Search for the cell housing the specified text and yield its (x, y) center coordinate. 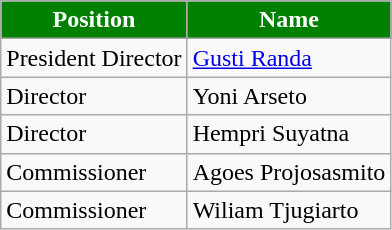
President Director (94, 58)
Name (289, 20)
Hempri Suyatna (289, 134)
Agoes Projosasmito (289, 172)
Position (94, 20)
Yoni Arseto (289, 96)
Wiliam Tjugiarto (289, 210)
Gusti Randa (289, 58)
